Identify which cell holds the provided text, then report its (X, Y) central coordinate. 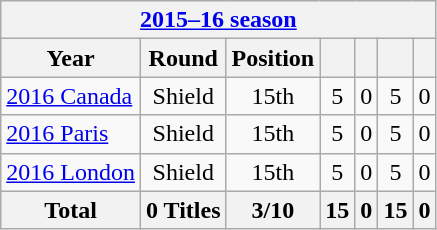
2015–16 season (218, 20)
2016 London (71, 172)
Total (71, 210)
2016 Canada (71, 96)
Round (183, 58)
Position (273, 58)
0 Titles (183, 210)
3/10 (273, 210)
Year (71, 58)
2016 Paris (71, 134)
